Output the (X, Y) coordinate of the center of the cell containing the given text.  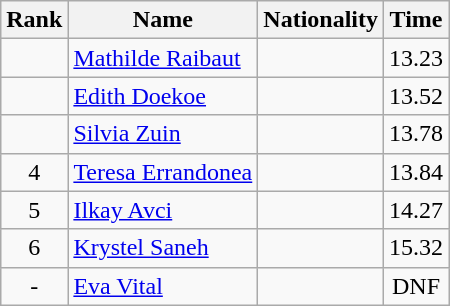
4 (34, 172)
Name (163, 20)
DNF (416, 286)
Time (416, 20)
Rank (34, 20)
13.84 (416, 172)
13.52 (416, 96)
Teresa Errandonea (163, 172)
Nationality (321, 20)
6 (34, 248)
Ilkay Avci (163, 210)
13.78 (416, 134)
15.32 (416, 248)
- (34, 286)
Silvia Zuin (163, 134)
Edith Doekoe (163, 96)
Krystel Saneh (163, 248)
5 (34, 210)
Mathilde Raibaut (163, 58)
13.23 (416, 58)
14.27 (416, 210)
Eva Vital (163, 286)
